Provide the [X, Y] coordinate of the cell's center where the given text is located.  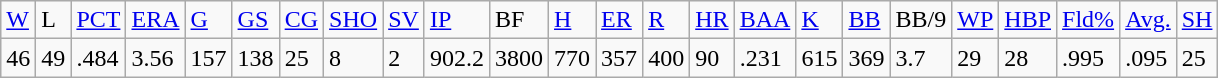
K [820, 20]
400 [666, 58]
R [666, 20]
GS [256, 20]
46 [18, 58]
157 [208, 58]
PCT [98, 20]
902.2 [456, 58]
Fld% [1088, 20]
3.56 [156, 58]
H [572, 20]
G [208, 20]
2 [404, 58]
ERA [156, 20]
357 [620, 58]
138 [256, 58]
8 [354, 58]
90 [712, 58]
BB [866, 20]
L [54, 20]
49 [54, 58]
BB/9 [921, 20]
3.7 [921, 58]
615 [820, 58]
770 [572, 58]
SV [404, 20]
WP [976, 20]
W [18, 20]
BAA [765, 20]
CG [301, 20]
HBP [1028, 20]
Avg. [1148, 20]
28 [1028, 58]
.095 [1148, 58]
HR [712, 20]
BF [518, 20]
.995 [1088, 58]
.484 [98, 58]
SH [1197, 20]
369 [866, 58]
SHO [354, 20]
3800 [518, 58]
.231 [765, 58]
IP [456, 20]
29 [976, 58]
ER [620, 20]
